Find where the given text appears and provide that cell's center as [x, y] coordinate. 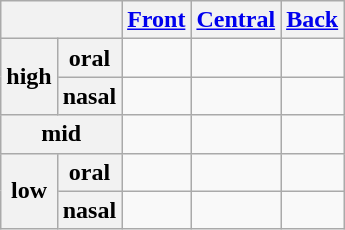
high [29, 77]
Back [312, 20]
Central [236, 20]
Front [156, 20]
low [29, 191]
mid [62, 134]
